Return the (X, Y) coordinate for the center point of the cell that contains the specified text.  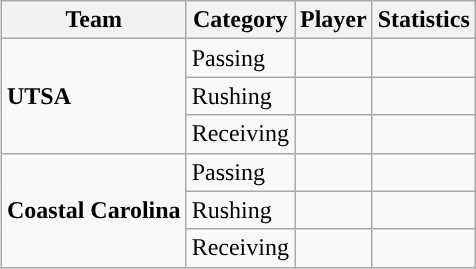
Statistics (424, 20)
Team (94, 20)
Player (333, 20)
Coastal Carolina (94, 210)
Category (240, 20)
UTSA (94, 96)
